Return the [x, y] coordinate for the center point of the cell that contains the specified text.  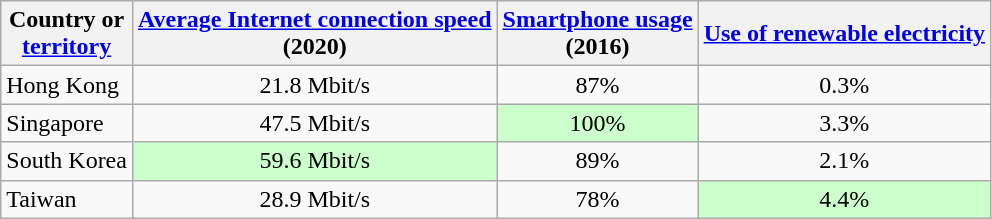
100% [598, 123]
3.3% [844, 123]
Singapore [67, 123]
Smartphone usage (2016) [598, 34]
59.6 Mbit/s [314, 161]
South Korea [67, 161]
Use of renewable electricity [844, 34]
28.9 Mbit/s [314, 199]
2.1% [844, 161]
Country or territory [67, 34]
78% [598, 199]
89% [598, 161]
47.5 Mbit/s [314, 123]
4.4% [844, 199]
21.8 Mbit/s [314, 85]
0.3% [844, 85]
Hong Kong [67, 85]
Average Internet connection speed (2020) [314, 34]
Taiwan [67, 199]
87% [598, 85]
